Scan for the cell matching the given text and deliver its (x, y) coordinate at center. 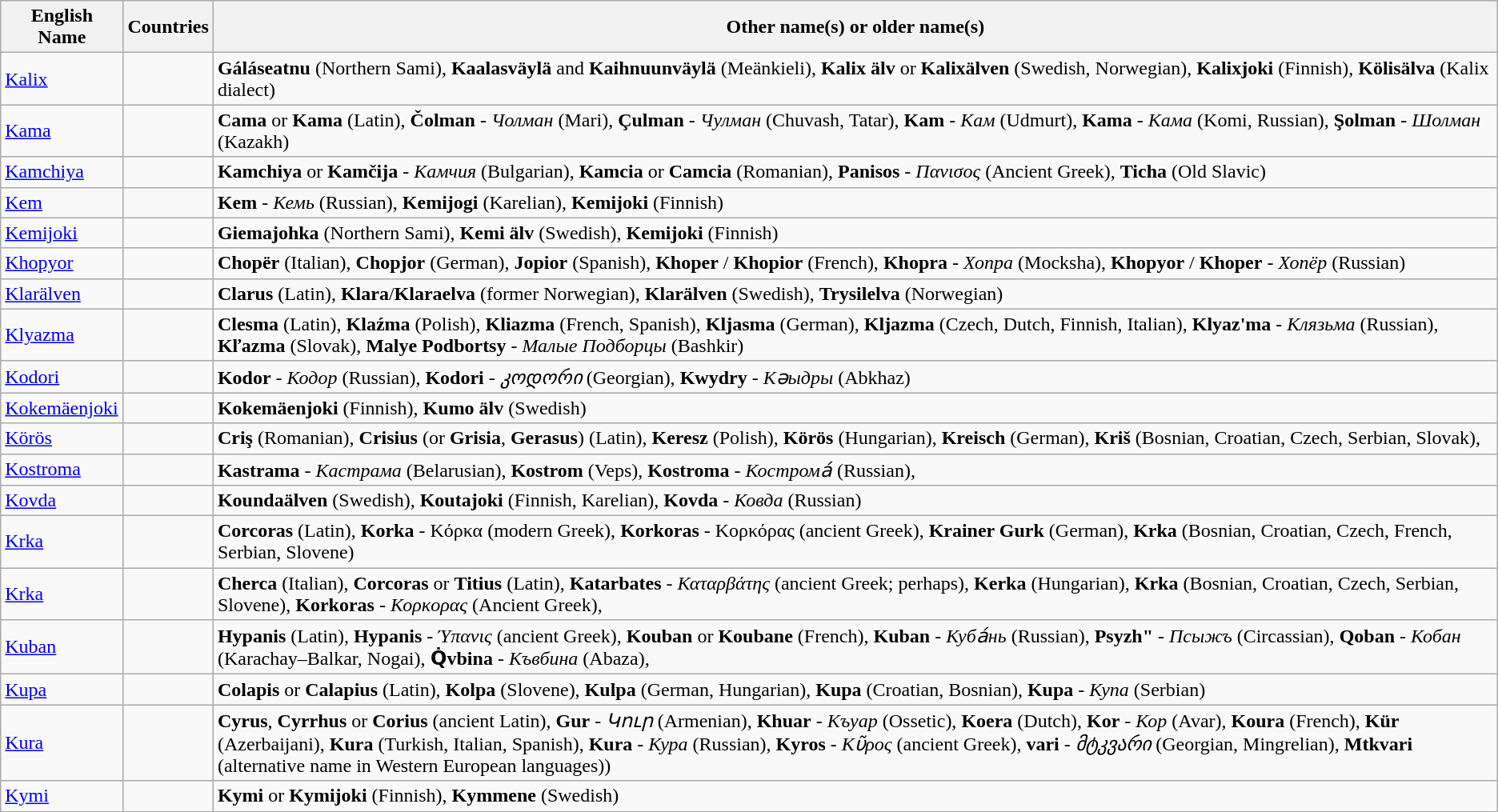
Kemijoki (62, 233)
Kymi or Kymijoki (Finnish), Kymmene (Swedish) (855, 796)
Kama (62, 131)
Klarälven (62, 294)
Koundaälven (Swedish), Koutajoki (Finnish, Karelian), Kovda - Ковда (Russian) (855, 501)
Colapis or Calapius (Latin), Kolpa (Slovene), Kulpa (German, Hungarian), Kupa (Croatian, Bosnian), Kupa - Купа (Serbian) (855, 690)
Countries (168, 27)
Clarus (Latin), Klara/Klaraelva (former Norwegian), Klarälven (Swedish), Trysilelva (Norwegian) (855, 294)
Kovda (62, 501)
Khopyor (62, 263)
Kamchiya or Kamčija - Камчия (Bulgarian), Kamcia or Camcia (Romanian), Panisos - Πανισος (Ancient Greek), Ticha (Old Slavic) (855, 172)
Giemajohka (Northern Sami), Kemi älv (Swedish), Kemijoki (Finnish) (855, 233)
Kuban (62, 647)
Kalix (62, 78)
Kodor - Кодор (Russian), Kodori - კოდორი (Georgian), Kwydry - Кәыдры (Abkhaz) (855, 377)
Kokemäenjoki (62, 408)
Kem (62, 202)
Kupa (62, 690)
Kokemäenjoki (Finnish), Kumo älv (Swedish) (855, 408)
Körös (62, 438)
Kastrama - Кастрама (Belarusian), Kostrom (Veps), Kostroma - Кострома́ (Russian), (855, 470)
Kura (62, 742)
Klyazma (62, 334)
Kem - Кемь (Russian), Kemijogi (Karelian), Kemijoki (Finnish) (855, 202)
English Name (62, 27)
Other name(s) or older name(s) (855, 27)
Kostroma (62, 470)
Kymi (62, 796)
Kodori (62, 377)
Kamchiya (62, 172)
Chopër (Italian), Chopjor (German), Jopior (Spanish), Khoper / Khopior (French), Khopra - Хопра (Mocksha), Khopyor / Khoper - Хопёр (Russian) (855, 263)
